Scan for the cell matching the given text and deliver its [x, y] coordinate at center. 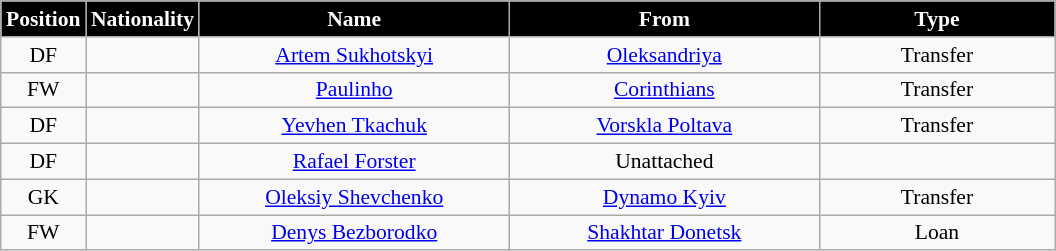
Corinthians [664, 90]
Yevhen Tkachuk [354, 126]
Shakhtar Donetsk [664, 233]
Artem Sukhotskyi [354, 55]
Oleksandriya [664, 55]
Position [44, 19]
Rafael Forster [354, 162]
Vorskla Poltava [664, 126]
GK [44, 197]
Loan [936, 233]
Unattached [664, 162]
From [664, 19]
Dynamo Kyiv [664, 197]
Name [354, 19]
Nationality [142, 19]
Oleksiy Shevchenko [354, 197]
Denys Bezborodko [354, 233]
Paulinho [354, 90]
Type [936, 19]
